Pinpoint the cell where the given text exists, returning its [X, Y] midpoint coordinate. 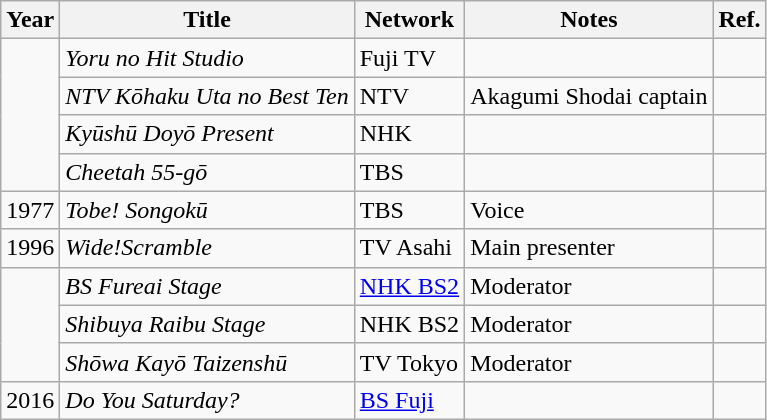
Shibuya Raibu Stage [207, 324]
2016 [30, 400]
NHK [409, 134]
Wide!Scramble [207, 248]
Shōwa Kayō Taizenshū [207, 362]
1977 [30, 210]
Do You Saturday? [207, 400]
Kyūshū Doyō Present [207, 134]
TV Tokyo [409, 362]
BS Fureai Stage [207, 286]
NTV Kōhaku Uta no Best Ten [207, 96]
1996 [30, 248]
TV Asahi [409, 248]
BS Fuji [409, 400]
Voice [589, 210]
Akagumi Shodai captain [589, 96]
Notes [589, 20]
Title [207, 20]
Year [30, 20]
NTV [409, 96]
Tobe! Songokū [207, 210]
Cheetah 55-gō [207, 172]
Yoru no Hit Studio [207, 58]
Network [409, 20]
Ref. [740, 20]
Main presenter [589, 248]
Fuji TV [409, 58]
